Return the (x, y) coordinate for the center point of the cell that contains the specified text.  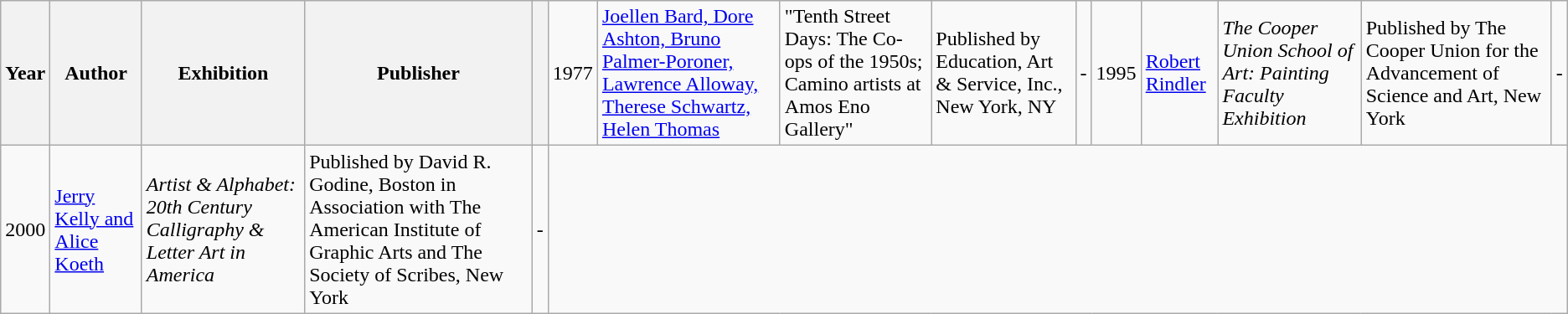
Published by Education, Art & Service, Inc., New York, NY (1003, 74)
"Tenth Street Days: The Co-ops of the 1950s; Camino artists at Amos Eno Gallery" (855, 74)
Author (95, 74)
Robert Rindler (1179, 74)
Year (25, 74)
1977 (573, 74)
Publisher (419, 74)
2000 (25, 229)
Joellen Bard, Dore Ashton, Bruno Palmer-Poroner, Lawrence Alloway, Therese Schwartz, Helen Thomas (689, 74)
The Cooper Union School of Art: Painting Faculty Exhibition (1290, 74)
Jerry Kelly and Alice Koeth (95, 229)
Exhibition (223, 74)
Artist & Alphabet: 20th Century Calligraphy & Letter Art in America (223, 229)
Published by David R. Godine, Boston in Association with The American Institute of Graphic Arts and The Society of Scribes, New York (419, 229)
1995 (1116, 74)
Published by The Cooper Union for the Advancement of Science and Art, New York (1456, 74)
